Find where the given text appears and provide that cell's center as (X, Y) coordinate. 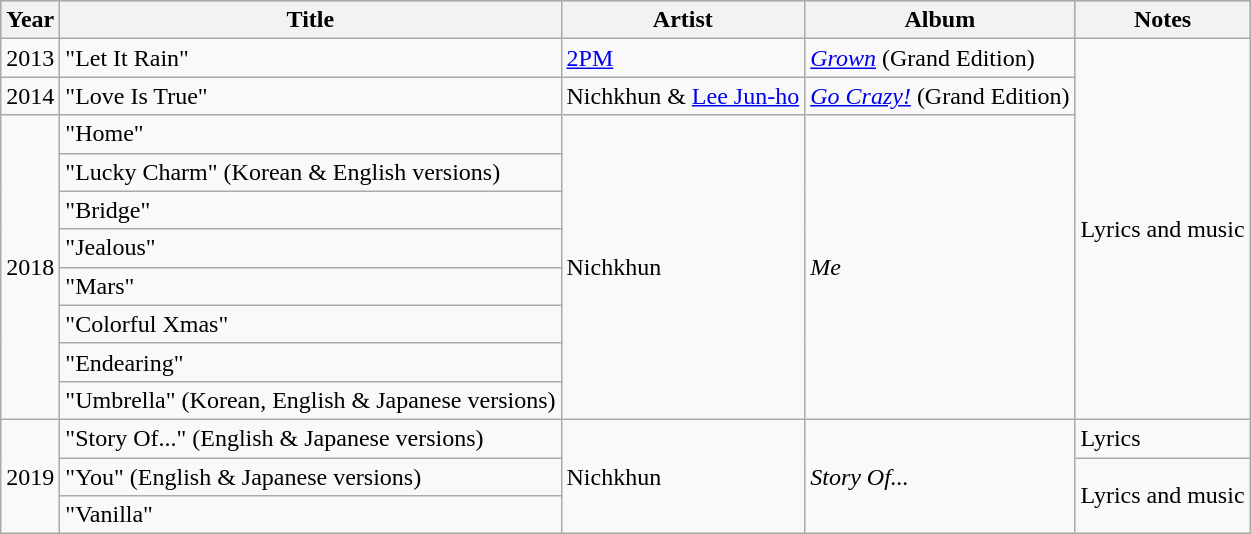
"Mars" (310, 286)
"Love Is True" (310, 96)
2019 (30, 476)
2PM (683, 58)
"Vanilla" (310, 515)
2018 (30, 267)
"Umbrella" (Korean, English & Japanese versions) (310, 400)
Lyrics (1162, 438)
Album (940, 20)
"Story Of..." (English & Japanese versions) (310, 438)
Me (940, 267)
Go Crazy! (Grand Edition) (940, 96)
"You" (English & Japanese versions) (310, 477)
2014 (30, 96)
Year (30, 20)
Story Of... (940, 476)
"Endearing" (310, 362)
"Jealous" (310, 248)
Grown (Grand Edition) (940, 58)
Title (310, 20)
"Let It Rain" (310, 58)
"Bridge" (310, 210)
Notes (1162, 20)
Artist (683, 20)
"Home" (310, 134)
"Colorful Xmas" (310, 324)
Nichkhun & Lee Jun-ho (683, 96)
2013 (30, 58)
"Lucky Charm" (Korean & English versions) (310, 172)
